For the text-containing cell, return its midpoint in (x, y) coordinate format. 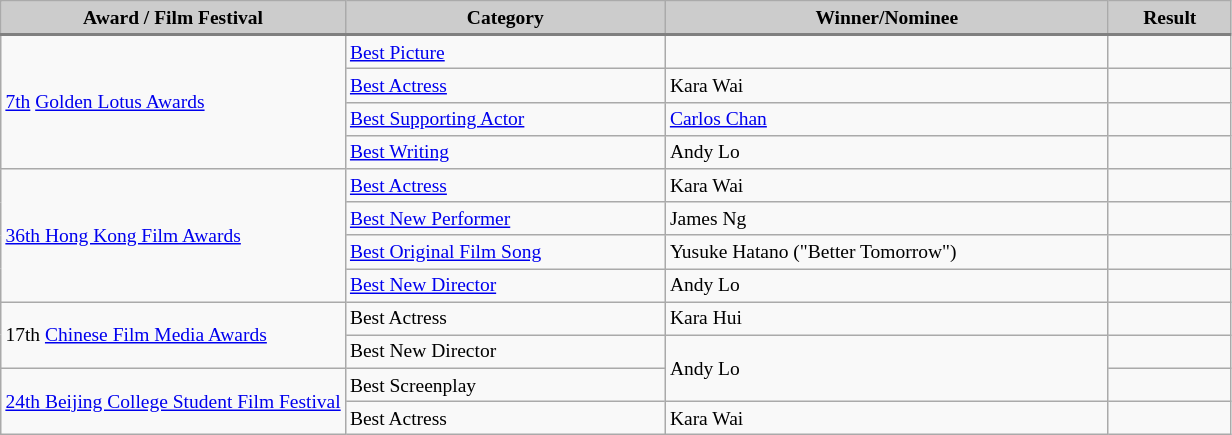
Category (505, 18)
Carlos Chan (886, 118)
Best Supporting Actor (505, 118)
17th Chinese Film Media Awards (174, 336)
Winner/Nominee (886, 18)
Best Original Film Song (505, 252)
Best Picture (505, 52)
Best Screenplay (505, 384)
7th Golden Lotus Awards (174, 102)
36th Hong Kong Film Awards (174, 236)
Kara Hui (886, 318)
Best Writing (505, 152)
James Ng (886, 218)
24th Beijing College Student Film Festival (174, 402)
Yusuke Hatano ("Better Tomorrow") (886, 252)
Best New Performer (505, 218)
Award / Film Festival (174, 18)
Result (1170, 18)
